Extract the (X, Y) coordinate from the center of the cell holding the provided text.  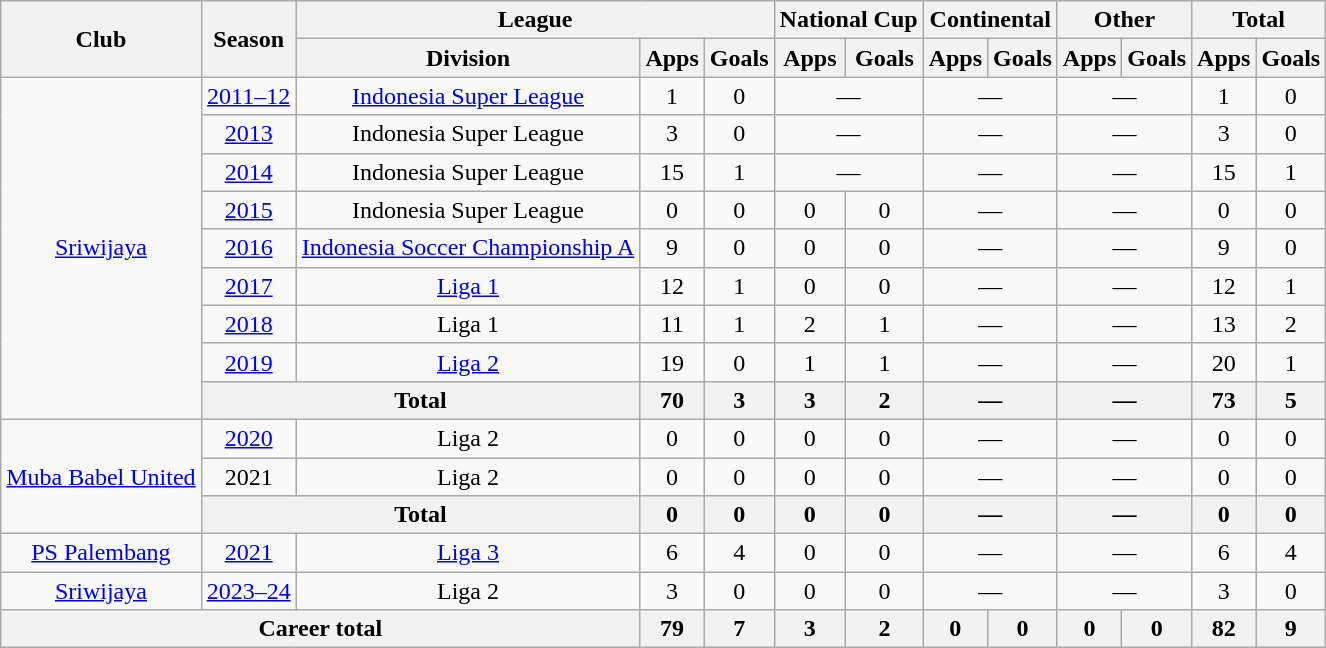
2018 (248, 324)
2014 (248, 172)
19 (672, 362)
73 (1224, 400)
7 (739, 629)
2017 (248, 286)
PS Palembang (101, 553)
Muba Babel United (101, 476)
Liga 3 (468, 553)
League (535, 20)
Season (248, 39)
79 (672, 629)
Club (101, 39)
2015 (248, 210)
2019 (248, 362)
2013 (248, 134)
11 (672, 324)
2011–12 (248, 96)
2023–24 (248, 591)
Career total (320, 629)
Continental (990, 20)
Other (1124, 20)
70 (672, 400)
20 (1224, 362)
Division (468, 58)
Indonesia Soccer Championship A (468, 248)
2016 (248, 248)
13 (1224, 324)
82 (1224, 629)
5 (1291, 400)
National Cup (848, 20)
2020 (248, 438)
